Pinpoint the cell where the given text exists, returning its [X, Y] midpoint coordinate. 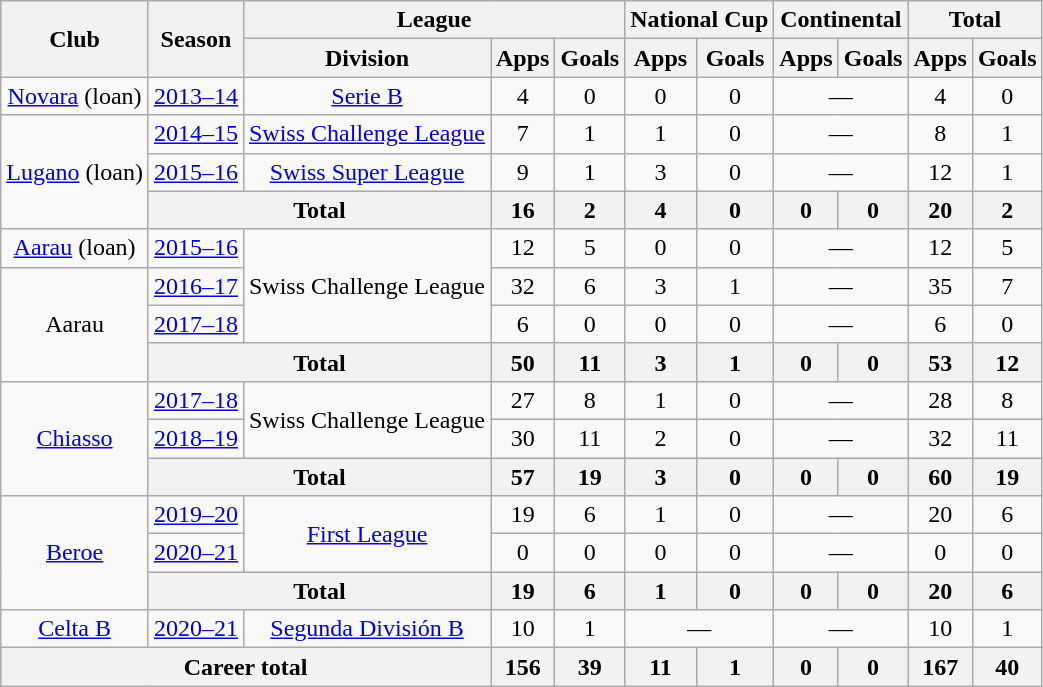
35 [940, 286]
Swiss Super League [366, 172]
9 [522, 172]
2018–19 [196, 438]
Aarau [75, 324]
Career total [246, 667]
2014–15 [196, 134]
Season [196, 39]
Celta B [75, 629]
2019–20 [196, 515]
30 [522, 438]
Serie B [366, 96]
League [434, 20]
40 [1007, 667]
167 [940, 667]
156 [522, 667]
2013–14 [196, 96]
Continental [841, 20]
First League [366, 534]
27 [522, 400]
50 [522, 362]
Club [75, 39]
Aarau (loan) [75, 248]
2016–17 [196, 286]
39 [590, 667]
National Cup [700, 20]
57 [522, 477]
60 [940, 477]
Segunda División B [366, 629]
Lugano (loan) [75, 172]
Beroe [75, 553]
16 [522, 210]
28 [940, 400]
53 [940, 362]
Novara (loan) [75, 96]
Division [366, 58]
Chiasso [75, 438]
